Extract the [X, Y] coordinate from the center of the cell holding the provided text.  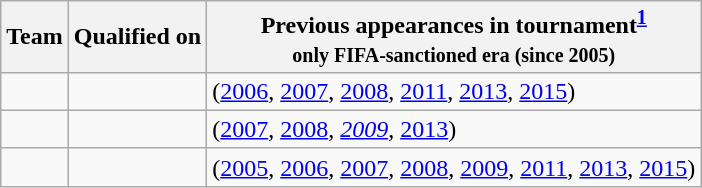
(2007, 2008, 2009, 2013) [454, 129]
(2005, 2006, 2007, 2008, 2009, 2011, 2013, 2015) [454, 167]
(2006, 2007, 2008, 2011, 2013, 2015) [454, 91]
Qualified on [137, 37]
Previous appearances in tournament1only FIFA-sanctioned era (since 2005) [454, 37]
Team [35, 37]
